Provide the (X, Y) coordinate of the cell's center where the given text is located.  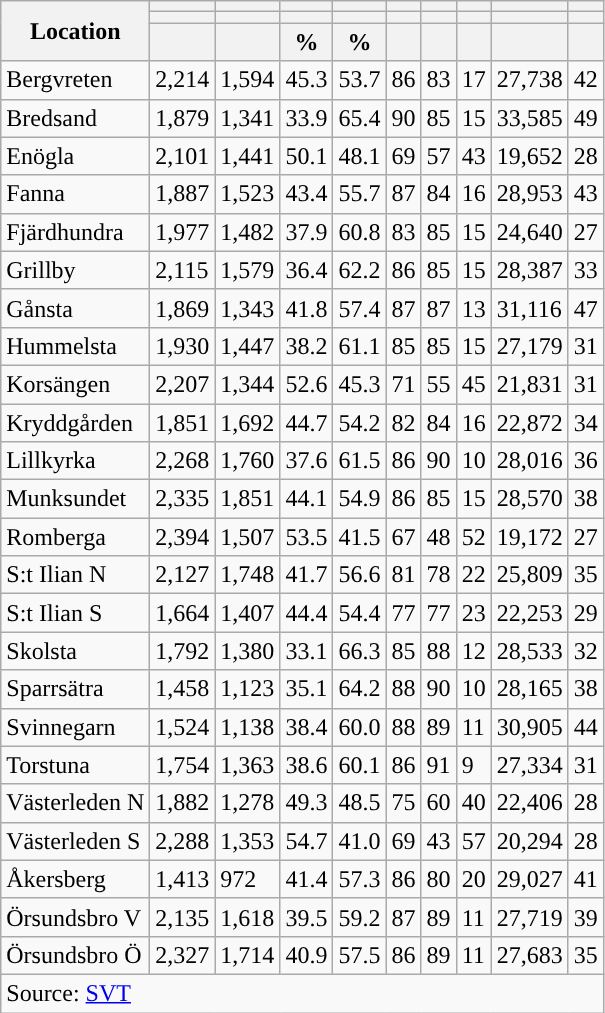
Åkersberg (76, 879)
45 (474, 384)
22,872 (530, 423)
61.1 (360, 346)
32 (586, 651)
62.2 (360, 270)
54.4 (360, 613)
56.6 (360, 575)
25,809 (530, 575)
28,953 (530, 194)
29 (586, 613)
23 (474, 613)
1,579 (248, 270)
41.4 (306, 879)
38.2 (306, 346)
33.1 (306, 651)
S:t Ilian S (76, 613)
27,738 (530, 80)
2,335 (182, 499)
1,594 (248, 80)
47 (586, 308)
1,363 (248, 765)
53.5 (306, 537)
38.4 (306, 727)
2,207 (182, 384)
31,116 (530, 308)
1,278 (248, 803)
1,664 (182, 613)
Svinnegarn (76, 727)
2,115 (182, 270)
21,831 (530, 384)
Source: SVT (302, 993)
22,253 (530, 613)
22,406 (530, 803)
60 (438, 803)
Romberga (76, 537)
41.8 (306, 308)
49 (586, 118)
41.5 (360, 537)
1,748 (248, 575)
57.3 (360, 879)
37.9 (306, 232)
2,394 (182, 537)
Lillkyrka (76, 461)
1,343 (248, 308)
13 (474, 308)
28,387 (530, 270)
1,353 (248, 841)
Korsängen (76, 384)
60.1 (360, 765)
27,683 (530, 955)
Location (76, 31)
82 (404, 423)
2,135 (182, 917)
27,719 (530, 917)
42 (586, 80)
2,327 (182, 955)
20 (474, 879)
52.6 (306, 384)
1,482 (248, 232)
1,930 (182, 346)
1,138 (248, 727)
1,523 (248, 194)
40.9 (306, 955)
54.7 (306, 841)
19,652 (530, 156)
24,640 (530, 232)
28,570 (530, 499)
20,294 (530, 841)
80 (438, 879)
1,760 (248, 461)
39.5 (306, 917)
60.8 (360, 232)
57.4 (360, 308)
33.9 (306, 118)
66.3 (360, 651)
67 (404, 537)
33 (586, 270)
1,441 (248, 156)
59.2 (360, 917)
54.2 (360, 423)
Västerleden S (76, 841)
2,127 (182, 575)
Kryddgården (76, 423)
Skolsta (76, 651)
Torstuna (76, 765)
91 (438, 765)
37.6 (306, 461)
Örsundsbro Ö (76, 955)
1,524 (182, 727)
61.5 (360, 461)
1,882 (182, 803)
35.1 (306, 689)
40 (474, 803)
1,458 (182, 689)
52 (474, 537)
36.4 (306, 270)
44 (586, 727)
36 (586, 461)
1,380 (248, 651)
38.6 (306, 765)
1,792 (182, 651)
1,977 (182, 232)
1,344 (248, 384)
27,179 (530, 346)
1,879 (182, 118)
33,585 (530, 118)
29,027 (530, 879)
972 (248, 879)
34 (586, 423)
81 (404, 575)
1,447 (248, 346)
41 (586, 879)
Bergvreten (76, 80)
1,714 (248, 955)
54.9 (360, 499)
1,618 (248, 917)
1,869 (182, 308)
53.7 (360, 80)
Västerleden N (76, 803)
12 (474, 651)
41.7 (306, 575)
55 (438, 384)
S:t Ilian N (76, 575)
1,123 (248, 689)
48.1 (360, 156)
41.0 (360, 841)
28,016 (530, 461)
1,407 (248, 613)
48 (438, 537)
2,214 (182, 80)
Fjärdhundra (76, 232)
9 (474, 765)
28,165 (530, 689)
2,268 (182, 461)
1,754 (182, 765)
43.4 (306, 194)
Enögla (76, 156)
30,905 (530, 727)
75 (404, 803)
27,334 (530, 765)
1,341 (248, 118)
57.5 (360, 955)
1,887 (182, 194)
2,101 (182, 156)
1,692 (248, 423)
Örsundsbro V (76, 917)
44.1 (306, 499)
Grillby (76, 270)
39 (586, 917)
28,533 (530, 651)
22 (474, 575)
78 (438, 575)
55.7 (360, 194)
Munksundet (76, 499)
Hummelsta (76, 346)
Sparrsätra (76, 689)
19,172 (530, 537)
Fanna (76, 194)
60.0 (360, 727)
71 (404, 384)
1,413 (182, 879)
1,507 (248, 537)
49.3 (306, 803)
65.4 (360, 118)
44.4 (306, 613)
44.7 (306, 423)
64.2 (360, 689)
50.1 (306, 156)
Bredsand (76, 118)
2,288 (182, 841)
17 (474, 80)
Gånsta (76, 308)
48.5 (360, 803)
